For the text-containing cell, return its midpoint in [x, y] coordinate format. 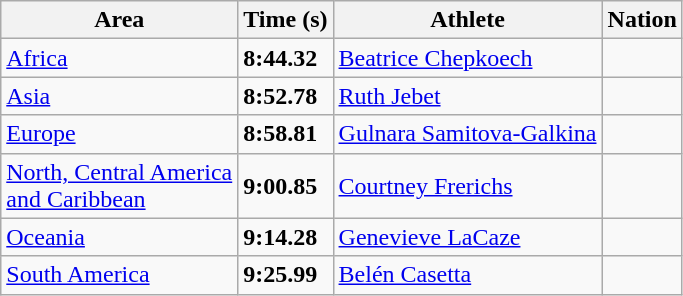
8:44.32 [286, 58]
Europe [120, 134]
Area [120, 20]
Oceania [120, 237]
Genevieve LaCaze [468, 237]
Nation [642, 20]
Africa [120, 58]
Beatrice Chepkoech [468, 58]
8:52.78 [286, 96]
8:58.81 [286, 134]
9:14.28 [286, 237]
Time (s) [286, 20]
Athlete [468, 20]
Ruth Jebet [468, 96]
Gulnara Samitova-Galkina [468, 134]
North, Central America and Caribbean [120, 186]
9:00.85 [286, 186]
Belén Casetta [468, 275]
South America [120, 275]
Asia [120, 96]
Courtney Frerichs [468, 186]
9:25.99 [286, 275]
